Extract the [x, y] coordinate from the center of the cell holding the provided text.  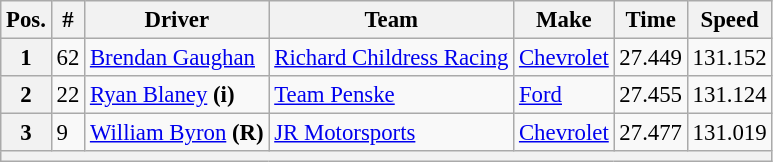
JR Motorsports [392, 133]
Richard Childress Racing [392, 58]
William Byron (R) [177, 133]
Ford [564, 95]
Time [650, 20]
Pos. [26, 20]
Ryan Blaney (i) [177, 95]
# [68, 20]
1 [26, 58]
27.449 [650, 58]
Team [392, 20]
Brendan Gaughan [177, 58]
27.455 [650, 95]
131.152 [730, 58]
Speed [730, 20]
2 [26, 95]
Team Penske [392, 95]
Make [564, 20]
131.124 [730, 95]
131.019 [730, 133]
62 [68, 58]
9 [68, 133]
27.477 [650, 133]
3 [26, 133]
22 [68, 95]
Driver [177, 20]
